Determine the (X, Y) coordinate at the center of the cell enclosing the given text.  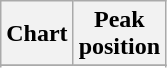
Peakposition (119, 34)
Chart (37, 34)
